Search for the cell housing the specified text and yield its [X, Y] center coordinate. 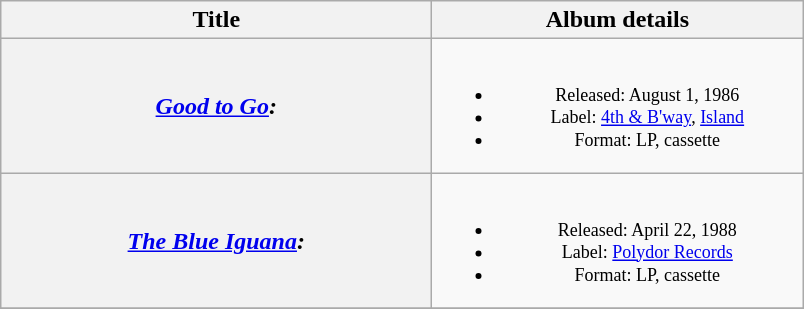
The Blue Iguana: [216, 240]
Good to Go: [216, 106]
Album details [618, 20]
Released: August 1, 1986Label: 4th & B'way, IslandFormat: LP, cassette [618, 106]
Released: April 22, 1988Label: Polydor RecordsFormat: LP, cassette [618, 240]
Title [216, 20]
